Locate the cell with the specified text and output its (x, y) center coordinate. 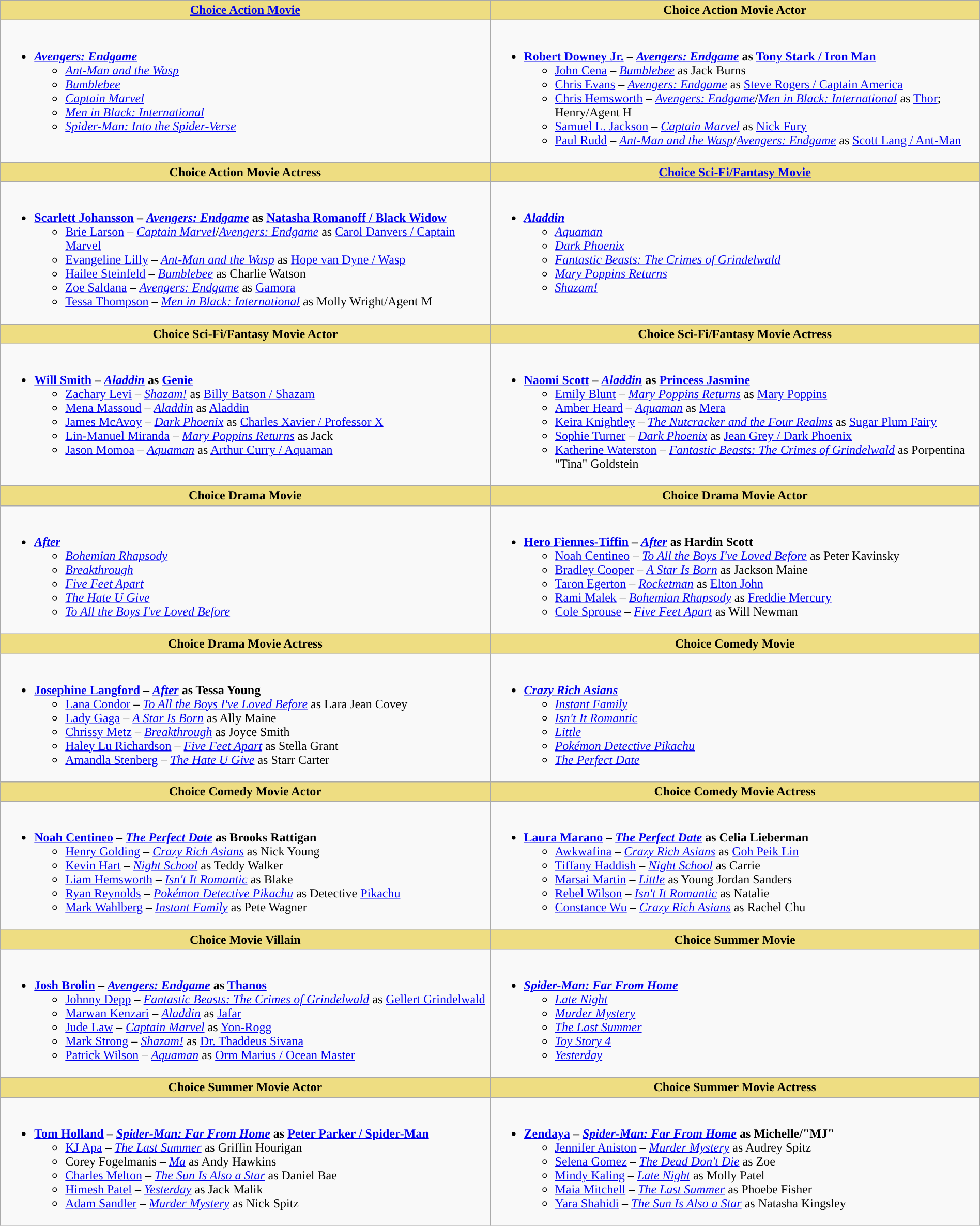
Avengers: EndgameAnt-Man and the WaspBumblebeeCaptain MarvelMen in Black: InternationalSpider-Man: Into the Spider-Verse (245, 91)
Choice Summer Movie (735, 939)
Spider-Man: Far From HomeLate NightMurder MysteryThe Last SummerToy Story 4Yesterday (735, 1014)
Choice Comedy Movie Actor (245, 791)
Choice Summer Movie Actress (735, 1087)
Choice Drama Movie (245, 496)
Choice Movie Villain (245, 939)
Crazy Rich AsiansInstant FamilyIsn't It RomanticLittlePokémon Detective PikachuThe Perfect Date (735, 717)
Choice Action Movie (245, 10)
Choice Comedy Movie (735, 643)
Choice Summer Movie Actor (245, 1087)
Choice Drama Movie Actress (245, 643)
Choice Action Movie Actor (735, 10)
Choice Action Movie Actress (245, 172)
Choice Sci-Fi/Fantasy Movie Actress (735, 334)
Choice Sci-Fi/Fantasy Movie (735, 172)
Choice Drama Movie Actor (735, 496)
AladdinAquamanDark PhoenixFantastic Beasts: The Crimes of GrindelwaldMary Poppins ReturnsShazam! (735, 253)
Choice Sci-Fi/Fantasy Movie Actor (245, 334)
AfterBohemian RhapsodyBreakthroughFive Feet ApartThe Hate U GiveTo All the Boys I've Loved Before (245, 570)
Choice Comedy Movie Actress (735, 791)
